From the cell containing the given text, extract its center point as [X, Y] coordinate. 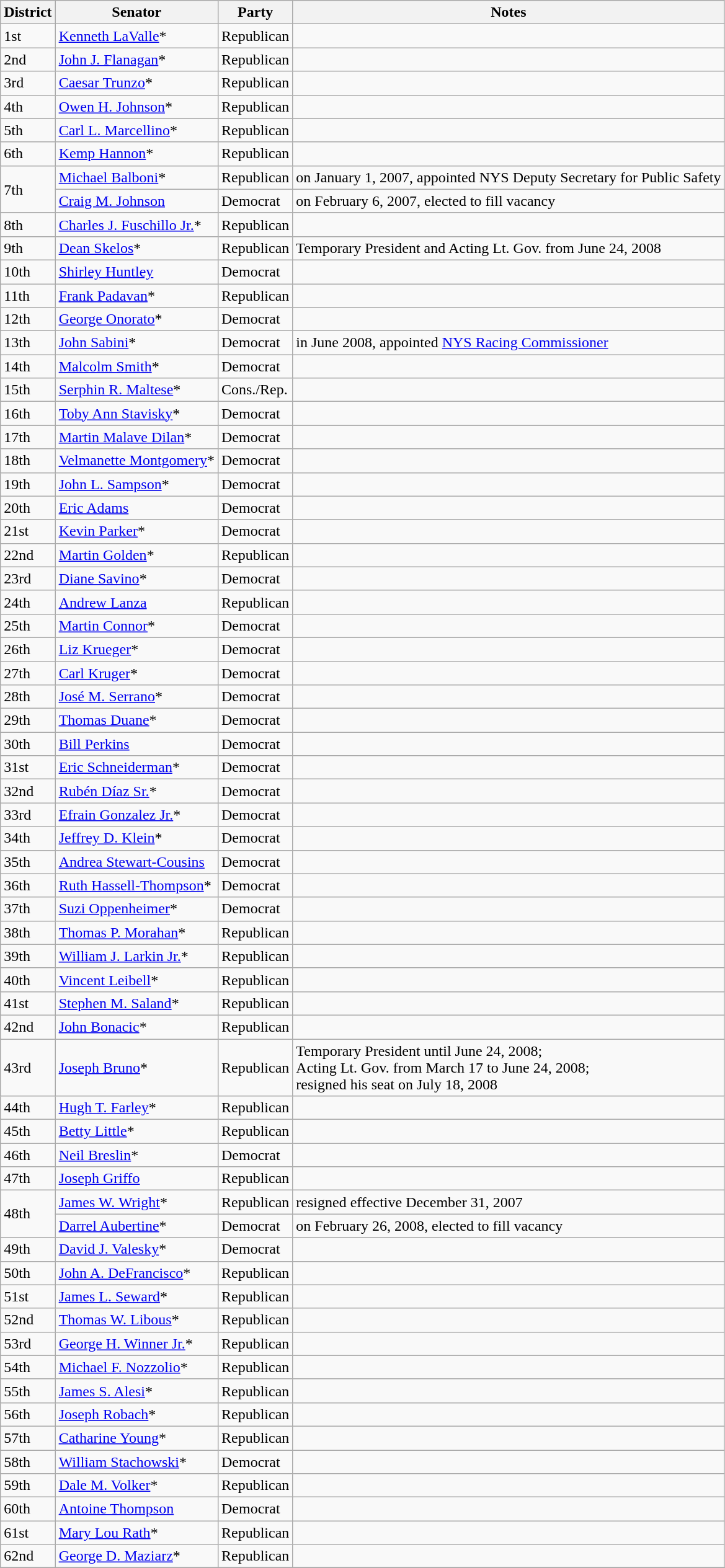
15th [28, 390]
Antoine Thompson [136, 1509]
Andrea Stewart-Cousins [136, 862]
Martin Connor* [136, 626]
20th [28, 508]
Rubén Díaz Sr.* [136, 791]
Thomas P. Morahan* [136, 932]
19th [28, 484]
38th [28, 932]
4th [28, 107]
John J. Flanagan* [136, 60]
Kevin Parker* [136, 531]
33rd [28, 815]
48th [28, 1214]
Owen H. Johnson* [136, 107]
Vincent Leibell* [136, 980]
40th [28, 980]
resigned effective December 31, 2007 [509, 1202]
10th [28, 272]
Eric Schneiderman* [136, 768]
José M. Serrano* [136, 697]
58th [28, 1461]
45th [28, 1132]
7th [28, 189]
Notes [509, 12]
Joseph Griffo [136, 1179]
William J. Larkin Jr.* [136, 956]
on January 1, 2007, appointed NYS Deputy Secretary for Public Safety [509, 177]
54th [28, 1367]
Thomas W. Libous* [136, 1320]
8th [28, 224]
James L. Seward* [136, 1296]
Malcolm Smith* [136, 366]
Eric Adams [136, 508]
Suzi Oppenheimer* [136, 909]
Joseph Bruno* [136, 1068]
32nd [28, 791]
George H. Winner Jr.* [136, 1344]
16th [28, 414]
13th [28, 343]
Catharine Young* [136, 1438]
6th [28, 154]
59th [28, 1486]
21st [28, 531]
47th [28, 1179]
18th [28, 461]
Darrel Aubertine* [136, 1226]
Stephen M. Saland* [136, 1003]
3rd [28, 83]
11th [28, 296]
Jeffrey D. Klein* [136, 838]
35th [28, 862]
Joseph Robach* [136, 1414]
Charles J. Fuschillo Jr.* [136, 224]
28th [28, 697]
56th [28, 1414]
52nd [28, 1320]
Martin Malave Dilan* [136, 437]
42nd [28, 1027]
William Stachowski* [136, 1461]
24th [28, 602]
Dean Skelos* [136, 248]
Bill Perkins [136, 744]
Senator [136, 12]
Martin Golden* [136, 555]
on February 26, 2008, elected to fill vacancy [509, 1226]
53rd [28, 1344]
Diane Savino* [136, 578]
Kenneth LaValle* [136, 36]
Shirley Huntley [136, 272]
Carl Kruger* [136, 673]
36th [28, 885]
60th [28, 1509]
26th [28, 649]
Temporary President until June 24, 2008; Acting Lt. Gov. from March 17 to June 24, 2008; resigned his seat on July 18, 2008 [509, 1068]
Kemp Hannon* [136, 154]
Frank Padavan* [136, 296]
Ruth Hassell-Thompson* [136, 885]
Andrew Lanza [136, 602]
Mary Lou Rath* [136, 1533]
14th [28, 366]
Liz Krueger* [136, 649]
23rd [28, 578]
1st [28, 36]
43rd [28, 1068]
John L. Sampson* [136, 484]
22nd [28, 555]
Cons./Rep. [255, 390]
James S. Alesi* [136, 1391]
25th [28, 626]
David J. Valesky* [136, 1249]
in June 2008, appointed NYS Racing Commissioner [509, 343]
District [28, 12]
Dale M. Volker* [136, 1486]
Party [255, 12]
30th [28, 744]
34th [28, 838]
12th [28, 319]
62nd [28, 1556]
James W. Wright* [136, 1202]
44th [28, 1108]
41st [28, 1003]
Velmanette Montgomery* [136, 461]
John Sabini* [136, 343]
Toby Ann Stavisky* [136, 414]
George D. Maziarz* [136, 1556]
George Onorato* [136, 319]
Thomas Duane* [136, 720]
61st [28, 1533]
Caesar Trunzo* [136, 83]
John A. DeFrancisco* [136, 1273]
55th [28, 1391]
49th [28, 1249]
Betty Little* [136, 1132]
Hugh T. Farley* [136, 1108]
Michael F. Nozzolio* [136, 1367]
Carl L. Marcellino* [136, 130]
50th [28, 1273]
John Bonacic* [136, 1027]
Temporary President and Acting Lt. Gov. from June 24, 2008 [509, 248]
Craig M. Johnson [136, 201]
2nd [28, 60]
Serphin R. Maltese* [136, 390]
on February 6, 2007, elected to fill vacancy [509, 201]
29th [28, 720]
39th [28, 956]
46th [28, 1155]
57th [28, 1438]
37th [28, 909]
17th [28, 437]
9th [28, 248]
Efrain Gonzalez Jr.* [136, 815]
51st [28, 1296]
27th [28, 673]
5th [28, 130]
31st [28, 768]
Michael Balboni* [136, 177]
Neil Breslin* [136, 1155]
